Return (x, y) of the center of cell containing provided text 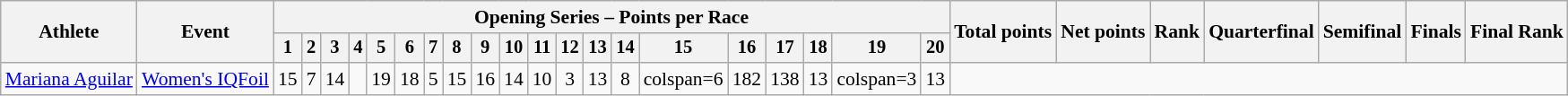
17 (785, 48)
1 (288, 48)
Event (205, 32)
Mariana Aguilar (69, 79)
Final Rank (1517, 32)
Semifinal (1363, 32)
20 (935, 48)
9 (485, 48)
11 (542, 48)
Net points (1103, 32)
182 (748, 79)
138 (785, 79)
Finals (1436, 32)
4 (358, 48)
Opening Series – Points per Race (611, 17)
Women's IQFoil (205, 79)
Quarterfinal (1261, 32)
12 (569, 48)
Athlete (69, 32)
2 (312, 48)
colspan=3 (877, 79)
Total points (1002, 32)
Rank (1178, 32)
colspan=6 (683, 79)
6 (410, 48)
